Capture the cell that displays the provided text and extract its [X, Y] central coordinate. 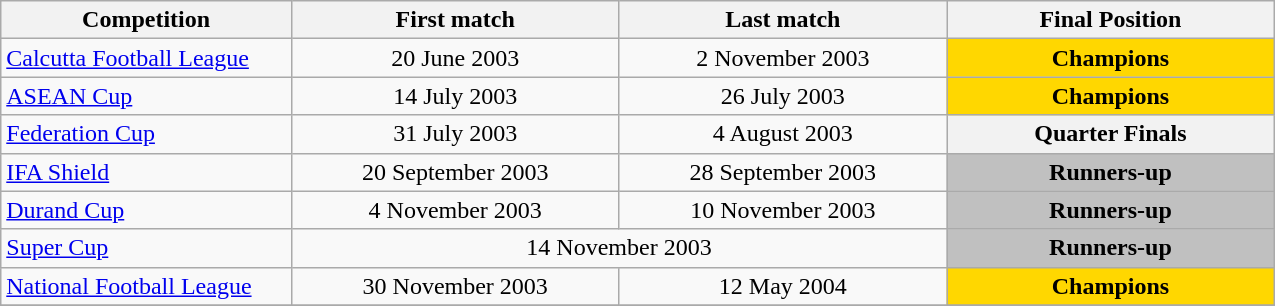
12 May 2004 [783, 286]
Competition [146, 20]
26 July 2003 [783, 96]
Quarter Finals [1111, 134]
Super Cup [146, 248]
4 August 2003 [783, 134]
28 September 2003 [783, 172]
20 June 2003 [455, 58]
14 July 2003 [455, 96]
National Football League [146, 286]
IFA Shield [146, 172]
31 July 2003 [455, 134]
Final Position [1111, 20]
4 November 2003 [455, 210]
10 November 2003 [783, 210]
2 November 2003 [783, 58]
Last match [783, 20]
Calcutta Football League [146, 58]
Federation Cup [146, 134]
Durand Cup [146, 210]
20 September 2003 [455, 172]
ASEAN Cup [146, 96]
First match [455, 20]
14 November 2003 [618, 248]
30 November 2003 [455, 286]
